Determine the [x, y] coordinate at the center of the cell enclosing the given text.  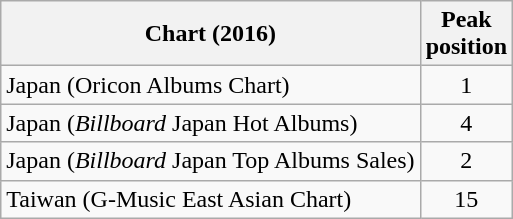
Japan (Billboard Japan Hot Albums) [210, 123]
1 [466, 85]
Japan (Oricon Albums Chart) [210, 85]
2 [466, 161]
Chart (2016) [210, 34]
Japan (Billboard Japan Top Albums Sales) [210, 161]
Taiwan (G-Music East Asian Chart) [210, 199]
Peakposition [466, 34]
15 [466, 199]
4 [466, 123]
